Detect which cell encompasses the target text, then output its [X, Y] center coordinate. 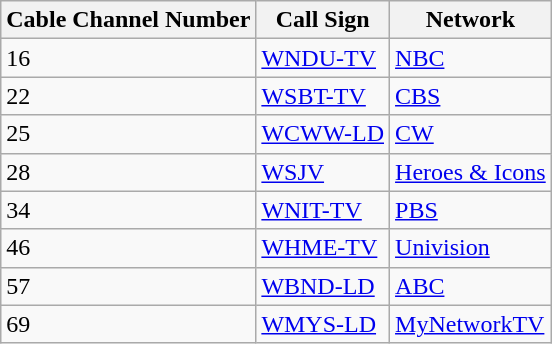
WSJV [323, 172]
CBS [471, 96]
25 [128, 134]
WNDU-TV [323, 58]
46 [128, 248]
34 [128, 210]
Call Sign [323, 20]
WHME-TV [323, 248]
NBC [471, 58]
WCWW-LD [323, 134]
Univision [471, 248]
WMYS-LD [323, 324]
WNIT-TV [323, 210]
16 [128, 58]
69 [128, 324]
Network [471, 20]
WBND-LD [323, 286]
28 [128, 172]
Heroes & Icons [471, 172]
57 [128, 286]
Cable Channel Number [128, 20]
22 [128, 96]
PBS [471, 210]
ABC [471, 286]
CW [471, 134]
WSBT-TV [323, 96]
MyNetworkTV [471, 324]
